Find where the given text appears and provide that cell's center as [x, y] coordinate. 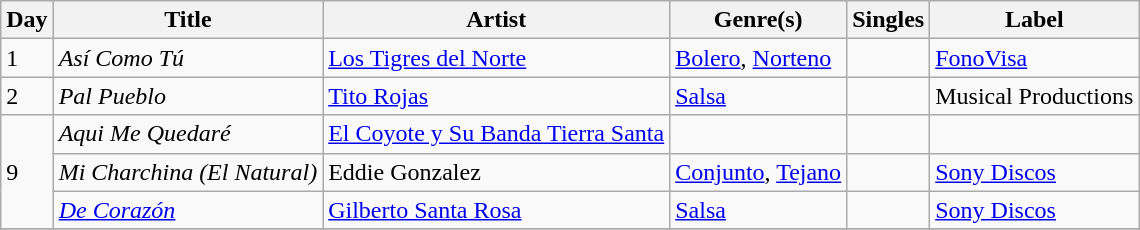
FonoVisa [1034, 58]
El Coyote y Su Banda Tierra Santa [496, 134]
Gilberto Santa Rosa [496, 210]
2 [27, 96]
Genre(s) [758, 20]
Label [1034, 20]
Eddie Gonzalez [496, 172]
Title [188, 20]
Los Tigres del Norte [496, 58]
Artist [496, 20]
Mi Charchina (El Natural) [188, 172]
Aqui Me Quedaré [188, 134]
Conjunto, Tejano [758, 172]
Así Como Tú [188, 58]
9 [27, 172]
1 [27, 58]
Tito Rojas [496, 96]
Bolero, Norteno [758, 58]
Day [27, 20]
Singles [888, 20]
Pal Pueblo [188, 96]
Musical Productions [1034, 96]
De Corazón [188, 210]
